Capture the cell that displays the provided text and extract its (x, y) central coordinate. 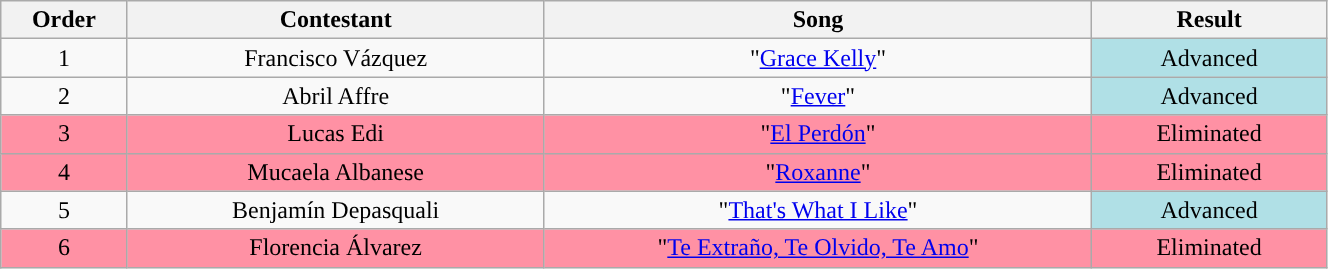
2 (64, 96)
"That's What I Like" (818, 210)
Result (1210, 20)
"Roxanne" (818, 172)
1 (64, 58)
Contestant (336, 20)
Mucaela Albanese (336, 172)
5 (64, 210)
Benjamín Depasquali (336, 210)
"El Perdón" (818, 134)
Francisco Vázquez (336, 58)
Order (64, 20)
"Grace Kelly" (818, 58)
Abril Affre (336, 96)
Florencia Álvarez (336, 248)
Lucas Edi (336, 134)
6 (64, 248)
"Fever" (818, 96)
Song (818, 20)
"Te Extraño, Te Olvido, Te Amo" (818, 248)
4 (64, 172)
3 (64, 134)
